For the text-containing cell, return its midpoint in (X, Y) coordinate format. 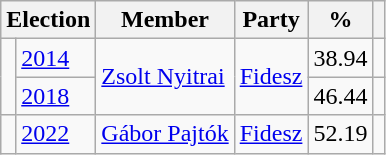
52.19 (340, 134)
2014 (56, 58)
38.94 (340, 58)
Election (48, 20)
Gábor Pajtók (165, 134)
2018 (56, 96)
Zsolt Nyitrai (165, 77)
Party (271, 20)
% (340, 20)
2022 (56, 134)
Member (165, 20)
46.44 (340, 96)
